Capture the cell that displays the provided text and extract its (X, Y) central coordinate. 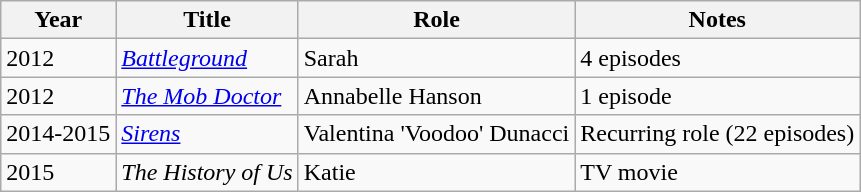
Battleground (207, 58)
Sirens (207, 134)
Year (58, 20)
Notes (718, 20)
The Mob Doctor (207, 96)
Sarah (436, 58)
Role (436, 20)
Annabelle Hanson (436, 96)
2015 (58, 172)
TV movie (718, 172)
Katie (436, 172)
Recurring role (22 episodes) (718, 134)
4 episodes (718, 58)
1 episode (718, 96)
Valentina 'Voodoo' Dunacci (436, 134)
The History of Us (207, 172)
2014-2015 (58, 134)
Title (207, 20)
